Determine the [X, Y] coordinate at the center of the cell enclosing the given text.  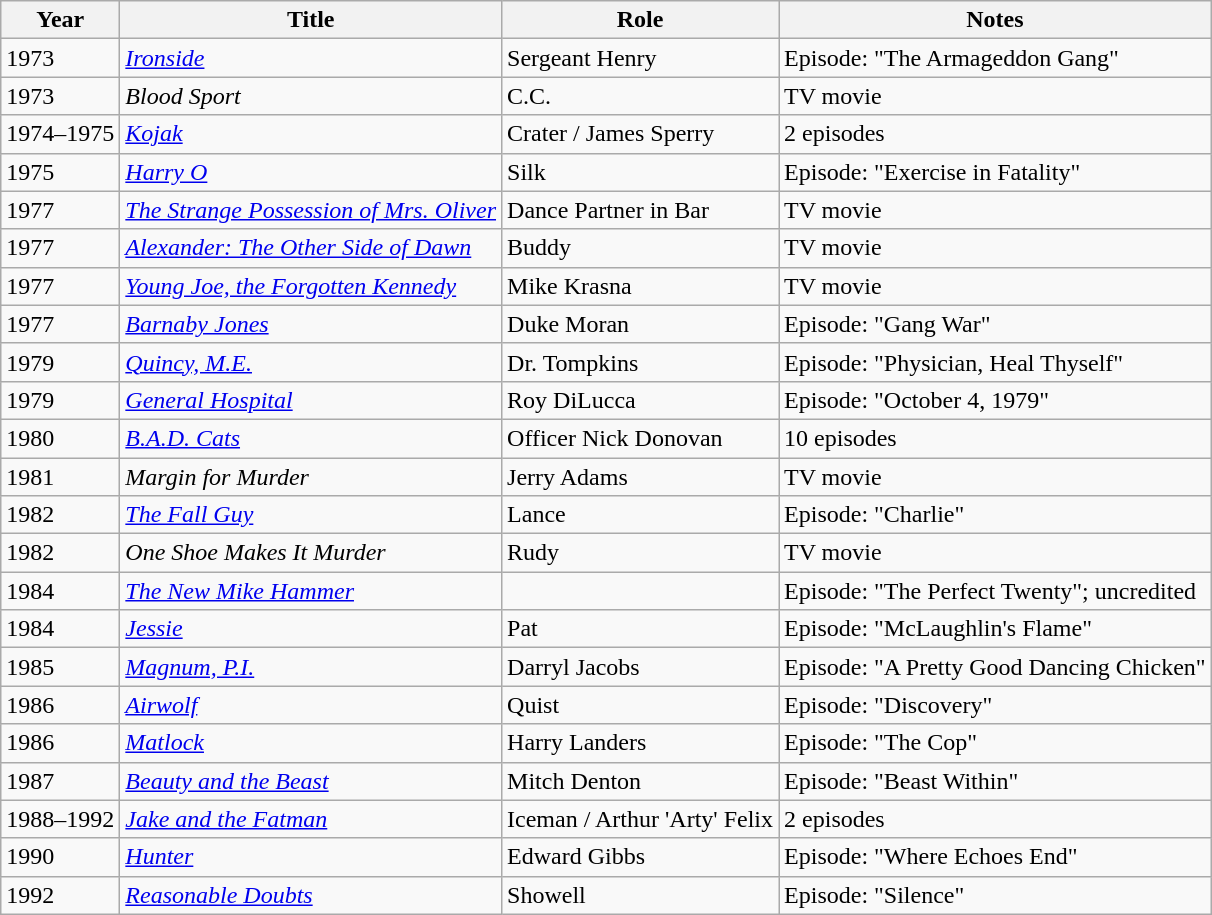
Alexander: The Other Side of Dawn [311, 248]
Jerry Adams [640, 477]
Quincy, M.E. [311, 362]
Episode: "The Cop" [996, 743]
Role [640, 20]
Magnum, P.I. [311, 667]
The Strange Possession of Mrs. Oliver [311, 210]
Notes [996, 20]
Kojak [311, 134]
1985 [60, 667]
1990 [60, 857]
Margin for Murder [311, 477]
Episode: "Charlie" [996, 515]
1988–1992 [60, 819]
Hunter [311, 857]
Jessie [311, 629]
Rudy [640, 553]
Lance [640, 515]
General Hospital [311, 400]
Episode: "Discovery" [996, 705]
Mike Krasna [640, 286]
One Shoe Makes It Murder [311, 553]
Episode: "The Perfect Twenty"; uncredited [996, 591]
Episode: "Beast Within" [996, 781]
Pat [640, 629]
Buddy [640, 248]
Iceman / Arthur 'Arty' Felix [640, 819]
Showell [640, 895]
1987 [60, 781]
Officer Nick Donovan [640, 438]
Episode: "McLaughlin's Flame" [996, 629]
Episode: "The Armageddon Gang" [996, 58]
Matlock [311, 743]
Reasonable Doubts [311, 895]
Quist [640, 705]
Year [60, 20]
Harry Landers [640, 743]
Dr. Tompkins [640, 362]
Crater / James Sperry [640, 134]
Episode: "Physician, Heal Thyself" [996, 362]
Episode: "Silence" [996, 895]
Sergeant Henry [640, 58]
Roy DiLucca [640, 400]
1981 [60, 477]
The Fall Guy [311, 515]
1992 [60, 895]
The New Mike Hammer [311, 591]
Barnaby Jones [311, 324]
Dance Partner in Bar [640, 210]
Blood Sport [311, 96]
1974–1975 [60, 134]
Edward Gibbs [640, 857]
Mitch Denton [640, 781]
Jake and the Fatman [311, 819]
Duke Moran [640, 324]
Episode: "October 4, 1979" [996, 400]
Harry O [311, 172]
Ironside [311, 58]
Title [311, 20]
Darryl Jacobs [640, 667]
10 episodes [996, 438]
Episode: "Gang War" [996, 324]
Airwolf [311, 705]
Silk [640, 172]
Episode: "Where Echoes End" [996, 857]
C.C. [640, 96]
Episode: "A Pretty Good Dancing Chicken" [996, 667]
Young Joe, the Forgotten Kennedy [311, 286]
Episode: "Exercise in Fatality" [996, 172]
B.A.D. Cats [311, 438]
1975 [60, 172]
Beauty and the Beast [311, 781]
1980 [60, 438]
